Detect which cell encompasses the target text, then output its (x, y) center coordinate. 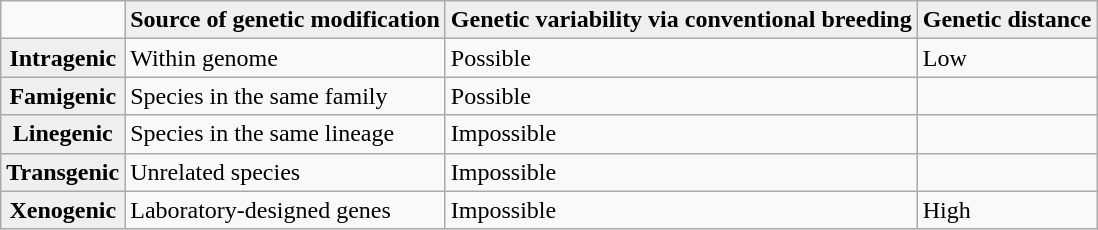
Unrelated species (286, 172)
Genetic variability via conventional breeding (681, 20)
High (1007, 210)
Low (1007, 58)
Genetic distance (1007, 20)
Species in the same lineage (286, 134)
Linegenic (63, 134)
Transgenic (63, 172)
Within genome (286, 58)
Source of genetic modification (286, 20)
Xenogenic (63, 210)
Species in the same family (286, 96)
Famigenic (63, 96)
Intragenic (63, 58)
Laboratory-designed genes (286, 210)
